From the cell containing the given text, extract its center point as (x, y) coordinate. 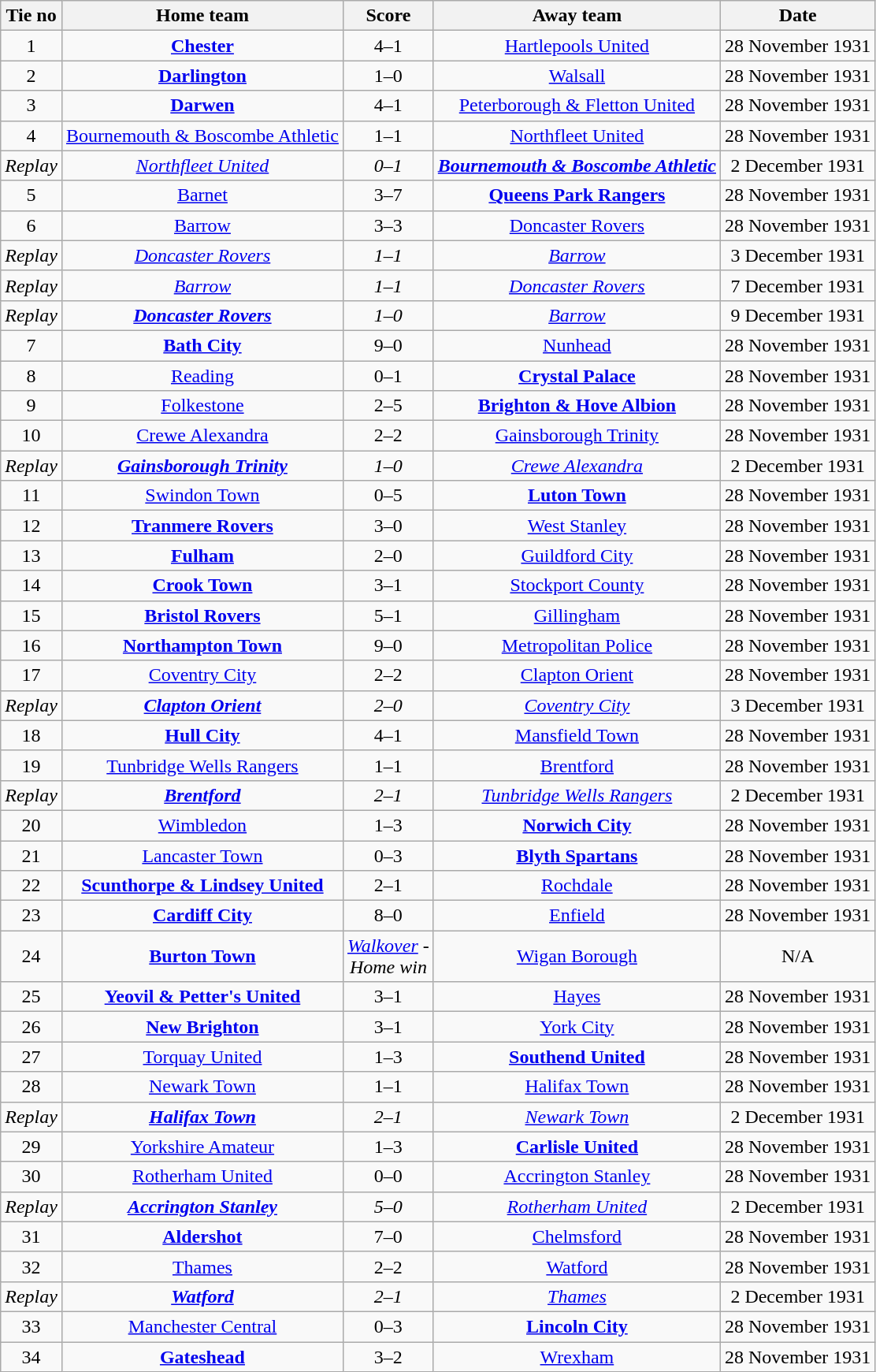
3–7 (388, 195)
3–2 (388, 1356)
10 (32, 436)
Southend United (577, 1057)
Torquay United (202, 1057)
9 December 1931 (798, 315)
Gillingham (577, 615)
Rochdale (577, 886)
Enfield (577, 916)
8–0 (388, 916)
14 (32, 586)
Burton Town (202, 957)
26 (32, 1027)
Brighton & Hove Albion (577, 406)
Barnet (202, 195)
21 (32, 855)
1 (32, 46)
Tie no (32, 16)
2–5 (388, 406)
Northampton Town (202, 645)
Yorkshire Amateur (202, 1147)
Nunhead (577, 345)
Cardiff City (202, 916)
32 (32, 1266)
4 (32, 136)
Walkover - Home win (388, 957)
16 (32, 645)
Carlisle United (577, 1147)
Luton Town (577, 496)
Score (388, 16)
Tranmere Rovers (202, 526)
Date (798, 16)
9 (32, 406)
Yeovil & Petter's United (202, 997)
33 (32, 1326)
Walsall (577, 76)
York City (577, 1027)
Scunthorpe & Lindsey United (202, 886)
Hartlepools United (577, 46)
Reading (202, 376)
N/A (798, 957)
Blyth Spartans (577, 855)
17 (32, 675)
Bath City (202, 345)
Stockport County (577, 586)
29 (32, 1147)
3–0 (388, 526)
Lancaster Town (202, 855)
Hull City (202, 735)
Crook Town (202, 586)
Aldershot (202, 1236)
7 December 1931 (798, 285)
West Stanley (577, 526)
31 (32, 1236)
Crystal Palace (577, 376)
Folkestone (202, 406)
Manchester Central (202, 1326)
18 (32, 735)
Queens Park Rangers (577, 195)
Guildford City (577, 556)
Darlington (202, 76)
25 (32, 997)
New Brighton (202, 1027)
Peterborough & Fletton United (577, 106)
Metropolitan Police (577, 645)
Gateshead (202, 1356)
30 (32, 1177)
27 (32, 1057)
Hayes (577, 997)
2 (32, 76)
5–1 (388, 615)
Wrexham (577, 1356)
Wigan Borough (577, 957)
Fulham (202, 556)
6 (32, 225)
12 (32, 526)
Swindon Town (202, 496)
3 (32, 106)
13 (32, 556)
19 (32, 765)
Chelmsford (577, 1236)
3–3 (388, 225)
Lincoln City (577, 1326)
22 (32, 886)
28 (32, 1087)
0–0 (388, 1177)
Wimbledon (202, 825)
11 (32, 496)
7–0 (388, 1236)
24 (32, 957)
0–5 (388, 496)
Darwen (202, 106)
23 (32, 916)
Chester (202, 46)
5–0 (388, 1207)
Home team (202, 16)
20 (32, 825)
15 (32, 615)
34 (32, 1356)
Mansfield Town (577, 735)
Away team (577, 16)
8 (32, 376)
Bristol Rovers (202, 615)
Norwich City (577, 825)
7 (32, 345)
5 (32, 195)
